Output the [X, Y] coordinate of the center of the cell containing the given text.  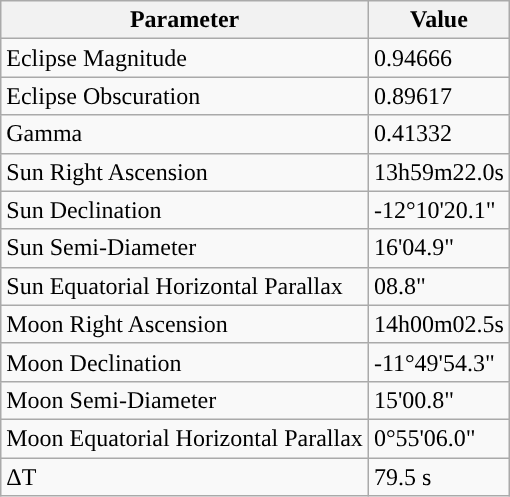
Moon Right Ascension [185, 324]
0.41332 [438, 134]
0.89617 [438, 96]
Moon Semi-Diameter [185, 400]
Sun Right Ascension [185, 172]
0°55'06.0" [438, 438]
Moon Declination [185, 362]
Eclipse Obscuration [185, 96]
ΔT [185, 477]
Sun Semi-Diameter [185, 248]
Eclipse Magnitude [185, 58]
Gamma [185, 134]
14h00m02.5s [438, 324]
Moon Equatorial Horizontal Parallax [185, 438]
15'00.8" [438, 400]
Parameter [185, 20]
-11°49'54.3" [438, 362]
Sun Equatorial Horizontal Parallax [185, 286]
-12°10'20.1" [438, 210]
Value [438, 20]
0.94666 [438, 58]
13h59m22.0s [438, 172]
16'04.9" [438, 248]
08.8" [438, 286]
Sun Declination [185, 210]
79.5 s [438, 477]
